Find where the given text appears and provide that cell's center as (X, Y) coordinate. 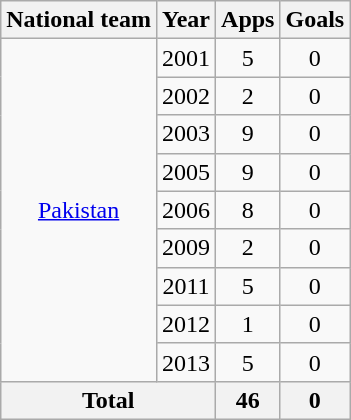
2005 (186, 172)
2006 (186, 210)
Total (108, 400)
2002 (186, 96)
2001 (186, 58)
2003 (186, 134)
46 (248, 400)
2012 (186, 324)
National team (79, 20)
2011 (186, 286)
2013 (186, 362)
8 (248, 210)
Year (186, 20)
1 (248, 324)
2009 (186, 248)
Apps (248, 20)
Pakistan (79, 210)
Goals (315, 20)
